Pinpoint the cell where the given text exists, returning its (X, Y) midpoint coordinate. 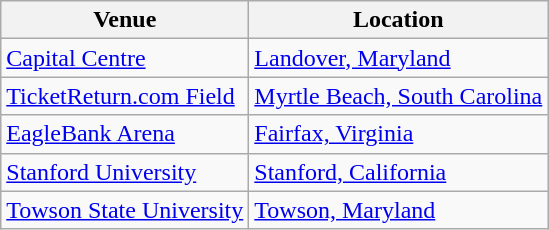
Stanford, California (398, 172)
Myrtle Beach, South Carolina (398, 96)
Venue (125, 20)
Towson State University (125, 210)
Capital Centre (125, 58)
Stanford University (125, 172)
Location (398, 20)
Landover, Maryland (398, 58)
Fairfax, Virginia (398, 134)
TicketReturn.com Field (125, 96)
EagleBank Arena (125, 134)
Towson, Maryland (398, 210)
